Determine the (x, y) coordinate at the center of the cell enclosing the given text.  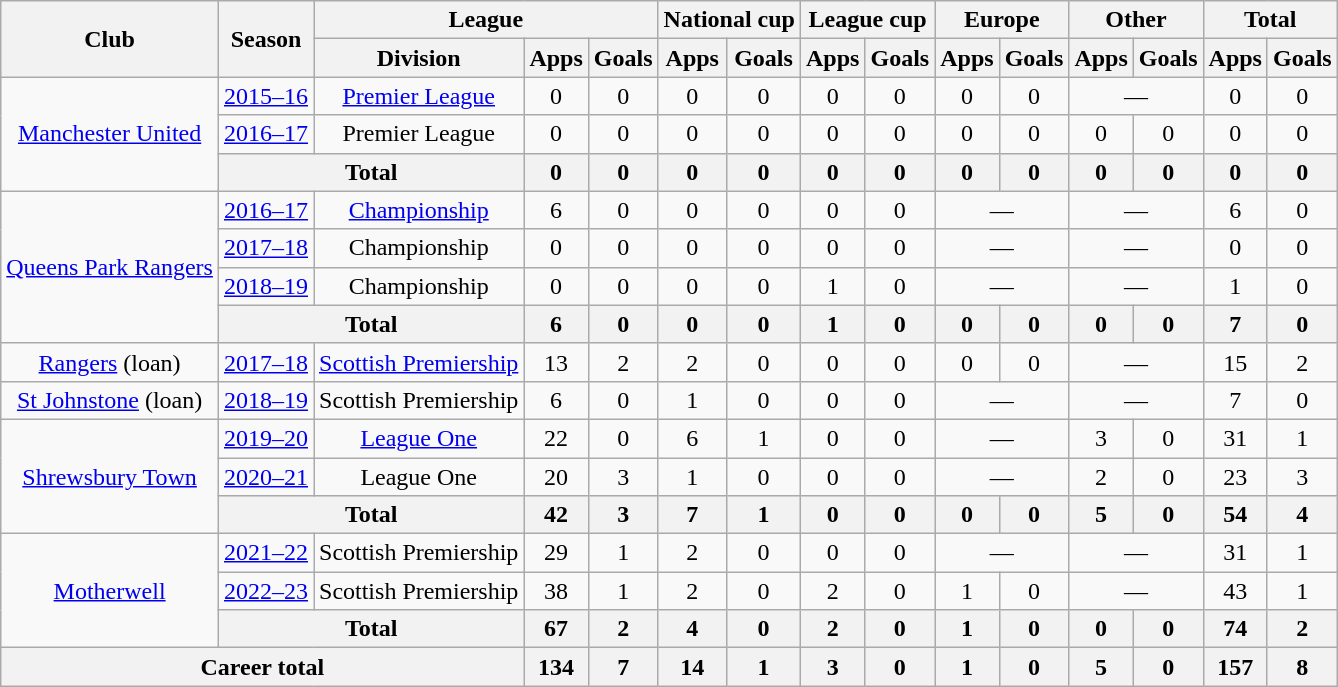
Rangers (loan) (110, 362)
2019–20 (266, 438)
22 (556, 438)
157 (1235, 667)
League (486, 20)
Season (266, 39)
2020–21 (266, 477)
13 (556, 362)
2021–22 (266, 553)
Motherwell (110, 591)
Europe (1002, 20)
42 (556, 515)
134 (556, 667)
14 (692, 667)
St Johnstone (loan) (110, 400)
23 (1235, 477)
Shrewsbury Town (110, 476)
8 (1302, 667)
2015–16 (266, 96)
74 (1235, 629)
2022–23 (266, 591)
Other (1136, 20)
43 (1235, 591)
20 (556, 477)
Career total (262, 667)
38 (556, 591)
54 (1235, 515)
National cup (729, 20)
67 (556, 629)
Club (110, 39)
League cup (868, 20)
15 (1235, 362)
Manchester United (110, 134)
Division (419, 58)
Queens Park Rangers (110, 267)
29 (556, 553)
